Detect which cell encompasses the target text, then output its [X, Y] center coordinate. 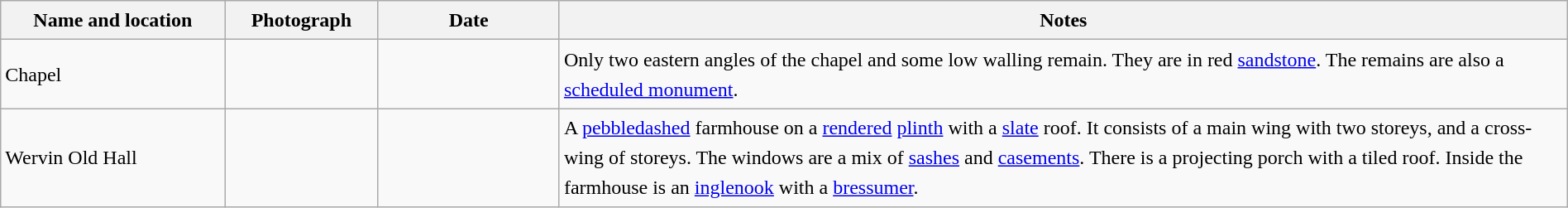
Chapel [112, 75]
Only two eastern angles of the chapel and some low walling remain. They are in red sandstone. The remains are also a scheduled monument. [1064, 75]
Photograph [301, 20]
Name and location [112, 20]
Notes [1064, 20]
Date [468, 20]
Wervin Old Hall [112, 157]
